Detect which cell encompasses the target text, then output its (x, y) center coordinate. 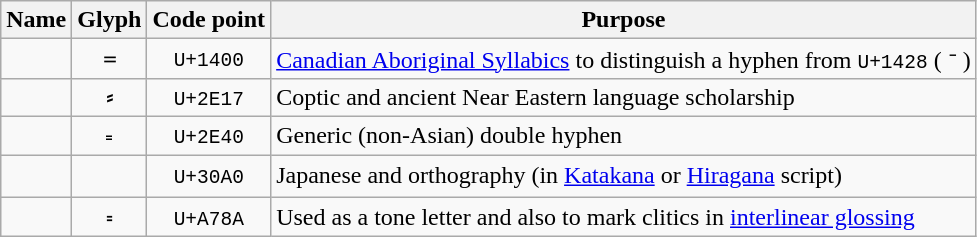
Used as a tone letter and also to mark clitics in interlinear glossing (624, 217)
Generic (non-Asian) double hyphen (624, 135)
Glyph (110, 20)
U+2E17 (209, 97)
Name (36, 20)
U+2E40 (209, 135)
Japanese and orthography (in Katakana or Hiragana script) (624, 176)
Coptic and ancient Near Eastern language scholarship (624, 97)
᐀ (110, 59)
U+30A0 (209, 176)
U+1400 (209, 59)
Code point (209, 20)
U+A78A (209, 217)
Purpose (624, 20)
⸗ (110, 97)
꞊ (110, 217)
Canadian Aboriginal Syllabics to distinguish a hyphen from U+1428 ( ᐨ ) (624, 59)
⹀ (110, 135)
゠ (110, 176)
